Search for the cell housing the specified text and yield its [X, Y] center coordinate. 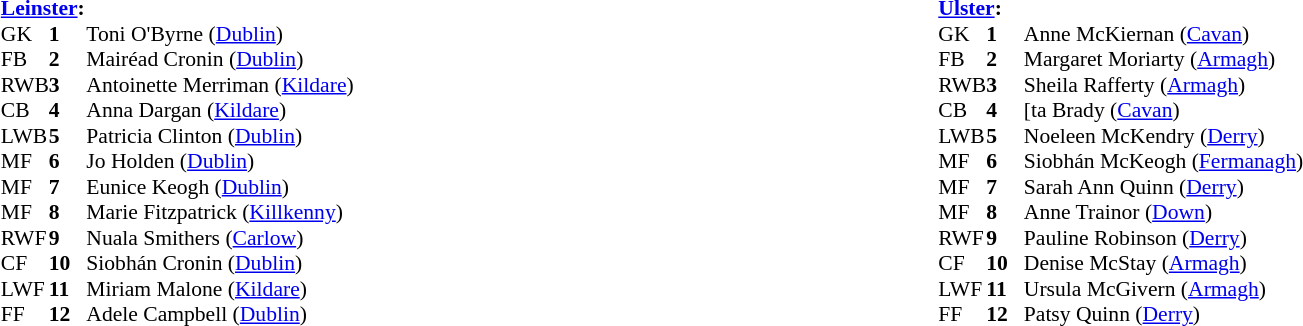
Sheila Rafferty (Armagh) [1164, 85]
Siobhán McKeogh (Fermanagh) [1164, 161]
Noeleen McKendry (Derry) [1164, 136]
Margaret Moriarty (Armagh) [1164, 59]
Anne Trainor (Down) [1164, 213]
Sarah Ann Quinn (Derry) [1164, 187]
Toni O'Byrne (Dublin) [220, 34]
[ta Brady (Cavan) [1164, 111]
Siobhán Cronin (Dublin) [220, 263]
Anna Dargan (Kildare) [220, 111]
Jo Holden (Dublin) [220, 161]
Antoinette Merriman (Kildare) [220, 85]
Ursula McGivern (Armagh) [1164, 289]
Anne McKiernan (Cavan) [1164, 34]
Denise McStay (Armagh) [1164, 263]
Patricia Clinton (Dublin) [220, 136]
Nuala Smithers (Carlow) [220, 238]
Mairéad Cronin (Dublin) [220, 59]
Marie Fitzpatrick (Killkenny) [220, 213]
Miriam Malone (Kildare) [220, 289]
Pauline Robinson (Derry) [1164, 238]
Eunice Keogh (Dublin) [220, 187]
